Output the [x, y] coordinate of the center of the cell containing the given text.  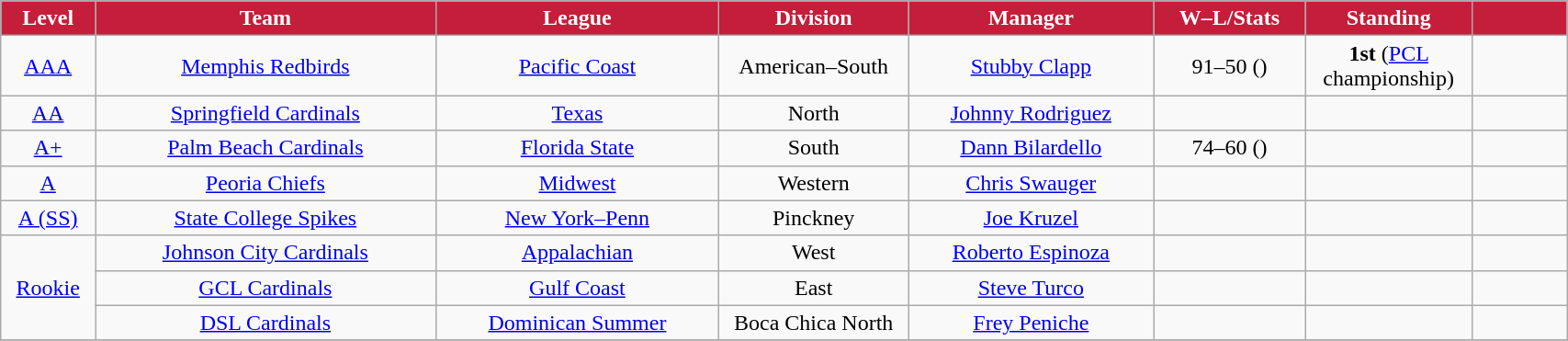
Division [814, 18]
Standing [1389, 18]
AAA [48, 66]
1st (PCL championship) [1389, 66]
Gulf Coast [577, 288]
League [577, 18]
74–60 () [1229, 148]
Chris Swauger [1032, 183]
Dominican Summer [577, 323]
Stubby Clapp [1032, 66]
Frey Peniche [1032, 323]
Pinckney [814, 218]
Palm Beach Cardinals [265, 148]
Steve Turco [1032, 288]
State College Spikes [265, 218]
Memphis Redbirds [265, 66]
New York–Penn [577, 218]
North [814, 113]
GCL Cardinals [265, 288]
Texas [577, 113]
Western [814, 183]
A (SS) [48, 218]
Rookie [48, 288]
Florida State [577, 148]
A+ [48, 148]
AA [48, 113]
A [48, 183]
Roberto Espinoza [1032, 253]
Pacific Coast [577, 66]
Peoria Chiefs [265, 183]
DSL Cardinals [265, 323]
W–L/Stats [1229, 18]
South [814, 148]
Dann Bilardello [1032, 148]
Team [265, 18]
Joe Kruzel [1032, 218]
Appalachian [577, 253]
Johnny Rodriguez [1032, 113]
Level [48, 18]
Springfield Cardinals [265, 113]
Manager [1032, 18]
American–South [814, 66]
91–50 () [1229, 66]
West [814, 253]
East [814, 288]
Johnson City Cardinals [265, 253]
Midwest [577, 183]
Boca Chica North [814, 323]
